Find where the given text appears and provide that cell's center as [x, y] coordinate. 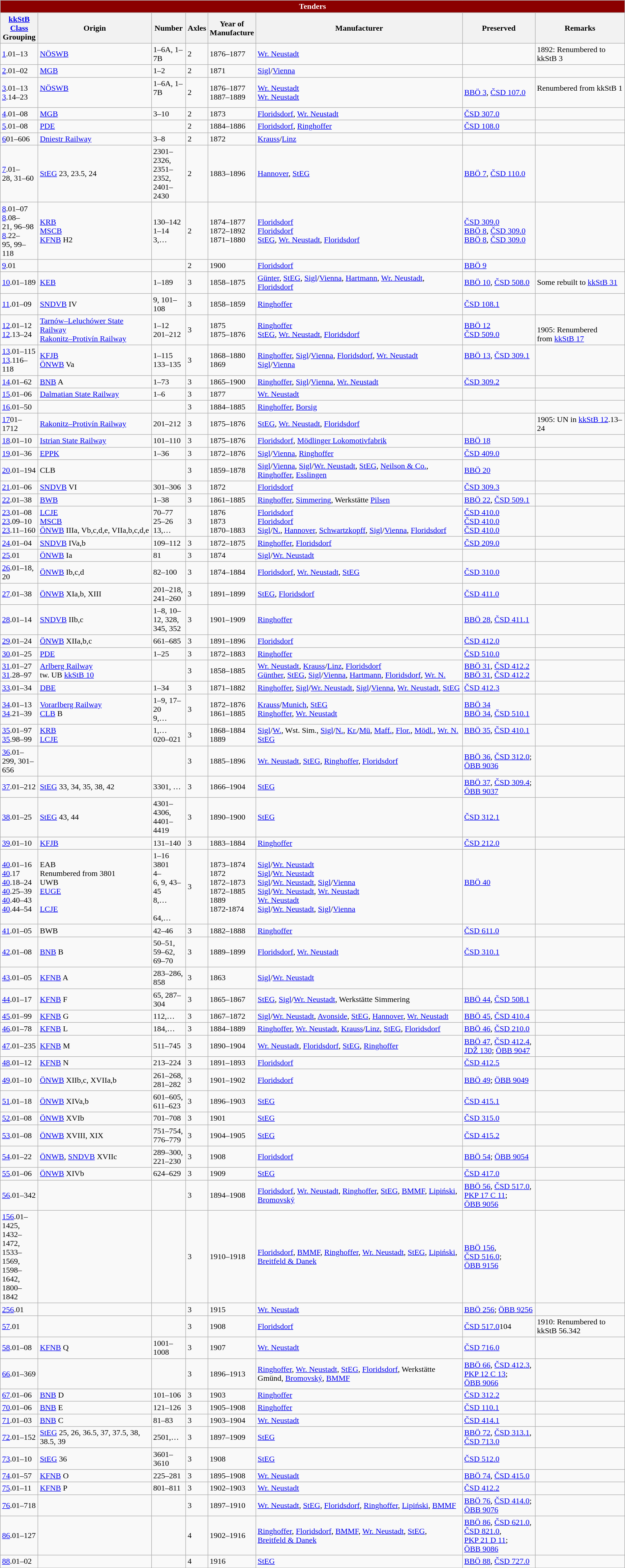
Renumbered from kkStB 1 [580, 92]
Dniestr Railway [95, 139]
StEG 25, 26, 36.5, 37, 37.5, 38, 38.5, 39 [95, 1437]
31.01–2731.28–97 [19, 671]
81–83 [168, 1420]
18.01–10 [19, 441]
3601–3610 [168, 1459]
ÖNWB XVIII, XIX [95, 1135]
1909 [232, 1174]
BBÖ 36, ČSD 312.0; ÖBB 9036 [499, 761]
kkStB Class Grouping [19, 28]
4301–4306, 4401–4419 [168, 817]
121–126 [168, 1408]
KRBMSCBKFNB H2 [95, 231]
1867–1872 [232, 1016]
1–1638014–6, 9, 43–458,… 64,… [168, 887]
1901–1909 [232, 620]
KFNB A [95, 978]
BNB A [95, 382]
1–38 [168, 500]
1892: Renumbered to kkStB 3 [580, 54]
BBÖ 86, ČSD 621.0, ČSD 821.0, PKP 21 D 11; ÖBB 9086 [499, 1536]
1891–1893 [232, 1063]
Sigl/Wr. NeustadtSigl/Wr. NeustadtSigl/Wr. Neustadt, Sigl/ViennaSigl/Wr. Neustadt, Wr. NeustadtWr. NeustadtSigl/Wr. Neustadt, Sigl/Vienna [359, 887]
1905: UN in kkStB 12.13–24 [580, 424]
Ringhoffer, Floridsdorf, BMMF, Wr. Neustadt, StEG, Breitfeld & Danek [359, 1536]
1901–1902 [232, 1080]
35.01–9735.98–99 [19, 735]
55.01–06 [19, 1174]
BBÖ 40 [499, 887]
1910–1918 [232, 1257]
ÖNWB XVIb [95, 1118]
187618731870–1883 [232, 521]
CLB [95, 470]
Wr. Neustadt, StEG, Floridsdorf, Ringhoffer, Lipiński, BMMF [359, 1505]
1–2 [168, 71]
40.01–1640.1740.18–2440.25–3940.40–4340.44–54 [19, 887]
Hannover, StEG [359, 173]
BBÖ 35, ČSD 410.1 [499, 735]
1858–1859 [232, 304]
ČSD 212.0 [499, 843]
301–306 [168, 487]
KFNB O [95, 1476]
StEG 36 [95, 1459]
Floridsdorf, Wr. Neustadt, StEG [359, 572]
KFNB N [95, 1063]
BBÖ 47, ČSD 412.4, JDŽ 130; ÖBB 9047 [499, 1046]
BNB E [95, 1408]
Sigl/Wr. Neustadt, Avonside, StEG, Hannover, Wr. Neustadt [359, 1016]
1894–1908 [232, 1195]
1896–1913 [232, 1373]
7.01–28, 31–60 [19, 173]
661–685 [168, 641]
2301–2326, 2351–2352, 2401–2430 [168, 173]
DBE [95, 688]
1902–1916 [232, 1536]
82–100 [168, 572]
1902–1903 [232, 1488]
1905: Renumbered from kkStB 17 [580, 330]
45.01–99 [19, 1016]
11.01–09 [19, 304]
624–629 [168, 1174]
KFNB M [95, 1046]
511–745 [168, 1046]
KFNB Q [95, 1348]
47.01–235 [19, 1046]
BBÖ 20 [499, 470]
1872–1883 [232, 654]
1916 [232, 1561]
Arlberg Railwaytw. UB kkStB 10 [95, 671]
1874–1884 [232, 572]
ČSD 110.1 [499, 1408]
1890–1904 [232, 1046]
ČSD 415.1 [499, 1101]
1–12201–212 [168, 330]
Ringhoffer, Sigl/Vienna, Wr. Neustadt [359, 382]
1891–1899 [232, 593]
Wr. Neustadt, StEG, Ringhoffer, Floridsdorf [359, 761]
ČSD 307.0 [499, 114]
256.01 [19, 1309]
1883–1896 [232, 173]
30.01–25 [19, 654]
5.01–08 [19, 126]
20.01–194 [19, 470]
1891–1896 [232, 641]
BBÖ 76, ČSD 414.0; ÖBB 9076 [499, 1505]
ČSD 412.5 [499, 1063]
Sigl/Vienna [359, 71]
Some rebuilt to kkStB 31 [580, 282]
Ringhoffer, Floridsdorf [359, 543]
Ringhoffer, Sigl/Wr. Neustadt, Sigl/Vienna, Wr. Neustadt, StEG [359, 688]
Dalmatian State Railway [95, 394]
Istrian State Railway [95, 441]
75.01–11 [19, 1488]
StEG, Sigl/Wr. Neustadt, Werkstätte Simmering [359, 999]
1884–1889 [232, 1029]
74.01–57 [19, 1476]
36.01–299, 301–656 [19, 761]
8.01–078.08–21, 96–988.22–95, 99–118 [19, 231]
Ringhoffer, Wr. Neustadt, StEG, Floridsdorf, Werkstätte Gmünd, Bromovský, BMMF [359, 1373]
22.01–38 [19, 500]
KFNB P [95, 1488]
Wr. Neustadt, Floridsdorf, StEG, Ringhoffer [359, 1046]
Krauss/Munich, StEGRinghoffer, Wr. Neustadt [359, 709]
BBÖ 156, ČSD 516.0; ÖBB 9156 [499, 1257]
156.01–1425,1432–1472,1533–1569,1598–1642,1800–1842 [19, 1257]
1–115133–135 [168, 360]
3–8 [168, 139]
1889–1899 [232, 952]
BBÖ 44, ČSD 508.1 [499, 999]
2.01–02 [19, 71]
3301, … [168, 787]
10.01–189 [19, 282]
Sigl/Vienna, Sigl/Wr. Neustadt, StEG, Neilson & Co., Ringhoffer, Esslingen [359, 470]
Axles [197, 28]
25.01 [19, 555]
1883–1884 [232, 843]
ČSD 415.2 [499, 1135]
130–1421–143,… [168, 231]
38.01–25 [19, 817]
Ringhoffer, Sigl/Vienna, Floridsdorf, Wr. NeustadtSigl/Vienna [359, 360]
BBÖ 256; ÖBB 9256 [499, 1309]
1871–1882 [232, 688]
Vorarlberg RailwayCLB B [95, 709]
BNB D [95, 1395]
701–708 [168, 1118]
1868–18841889 [232, 735]
ČSD 517.0104 [499, 1326]
112,… [168, 1016]
1858–1885 [232, 671]
1701–1712 [19, 424]
1–6 [168, 394]
FloridsdorfFloridsdorfSigl/N., Hannover, Schwartzkopff, Sigl/Vienna, Floridsdorf [359, 521]
Wr. NeustadtWr. Neustadt [359, 92]
1901 [232, 1118]
201–212 [168, 424]
81 [168, 555]
Manufacturer [359, 28]
1865–1900 [232, 382]
51.01–18 [19, 1101]
ÖNWB XIVb [95, 1174]
Origin [95, 28]
StEG, Floridsdorf [359, 593]
ČSD 510.0 [499, 654]
1,…020–021 [168, 735]
SNDVB VI [95, 487]
56.01–342 [19, 1195]
57.01 [19, 1326]
1876–1877 [232, 54]
1873 [232, 114]
53.01–08 [19, 1135]
ÖNWB XIIb,c, XVIIa,b [95, 1080]
EPPK [95, 453]
BBÖ 49; ÖBB 9049 [499, 1080]
52.01–08 [19, 1118]
Remarks [580, 28]
13.01–11513.116–118 [19, 360]
109–112 [168, 543]
72.01–152 [19, 1437]
71.01–03 [19, 1420]
ÖNWB XIa,b, XIII [95, 593]
BBÖ 46, ČSD 210.0 [499, 1029]
Ringhoffer, Simmering, Werkstätte Pilsen [359, 500]
1874–18771872–18921871–1880 [232, 231]
289–300, 221–230 [168, 1157]
48.01–12 [19, 1063]
ČSD 209.0 [499, 543]
283–286, 858 [168, 978]
67.01–06 [19, 1395]
1896–1903 [232, 1101]
Floridsdorf, Wr. Neustadt, Ringhoffer, StEG, BMMF, Lipiński, Bromovský [359, 1195]
54.01–22 [19, 1157]
66.01–369 [19, 1373]
Sigl/Vienna, Ringhoffer [359, 453]
KFNB F [95, 999]
29.01–24 [19, 641]
ČSD 411.0 [499, 593]
BBÖ 10, ČSD 508.0 [499, 282]
Floridsdorf, BMMF, Ringhoffer, Wr. Neustadt, StEG, Lipiński, Breitfeld & Danek [359, 1257]
Ringhoffer, Wr. Neustadt, Krauss/Linz, StEG, Floridsdorf [359, 1029]
ČSD 309.2 [499, 382]
88.01–02 [19, 1561]
1876–18771887–1889 [232, 92]
1–34 [168, 688]
FloridsdorfFloridsdorfStEG, Wr. Neustadt, Floridsdorf [359, 231]
KFJBÖNWB Va [95, 360]
ČSD 310.1 [499, 952]
ČSD 412.0 [499, 641]
19.01–36 [19, 453]
Floridsdorf, Mödlinger Lokomotivfabrik [359, 441]
1.01–13 [19, 54]
KRBLCJE [95, 735]
46.01–78 [19, 1029]
BBÖ 3, ČSD 107.0 [499, 92]
ČSD 309.3 [499, 487]
Tarnów–Leluchówer State RailwayRakonitz–Protivín Railway [95, 330]
LCJEMSCBÖNWB IIIa, Vb,c,d,e, VIIa,b,c,d,e [95, 521]
BNB C [95, 1420]
ČSD 412.2 [499, 1488]
BBÖ 74, ČSD 415.0 [499, 1476]
3–10 [168, 114]
201–218, 241–260 [168, 593]
42.01–08 [19, 952]
23.01–0823.09–1023.11–160 [19, 521]
76.01–718 [19, 1505]
101–106 [168, 1395]
ČSD 417.0 [499, 1174]
Günter, StEG, Sigl/Vienna, Hartmann, Wr. Neustadt, Floridsdorf [359, 282]
ÖNWB, SNDVB XVIIc [95, 1157]
42–46 [168, 930]
1903–1904 [232, 1420]
73.01–10 [19, 1459]
21.01–06 [19, 487]
StEG 33, 34, 35, 38, 42 [95, 787]
BBÖ 88, ČSD 727.0 [499, 1561]
StEG 43, 44 [95, 817]
65, 287–304 [168, 999]
SNDVB IV [95, 304]
KFNB L [95, 1029]
1871 [232, 71]
601–605, 611–623 [168, 1101]
70–7725–2613,… [168, 521]
Year ofManufacture [232, 28]
BBÖ 56, ČSD 517.0, PKP 17 C 11; ÖBB 9056 [499, 1195]
1872–1875 [232, 543]
1–9, 17–209,… [168, 709]
16.01–50 [19, 407]
ČSD 512.0 [499, 1459]
SNDVB IIb,c [95, 620]
41.01–05 [19, 930]
43.01–05 [19, 978]
1895–1908 [232, 1476]
1872–1876 [232, 453]
225–281 [168, 1476]
37.01–212 [19, 787]
1–25 [168, 654]
58.01–08 [19, 1348]
Preserved [499, 28]
ÖNWB XIVa,b [95, 1101]
1884–1885 [232, 407]
KEB [95, 282]
101–110 [168, 441]
ČSD 716.0 [499, 1348]
ČSD 414.1 [499, 1420]
BBÖ 12ČSD 509.0 [499, 330]
BBÖ 7, ČSD 110.0 [499, 173]
1915 [232, 1309]
StEG, Wr. Neustadt, Floridsdorf [359, 424]
Rakonitz–Protivín Railway [95, 424]
BNB B [95, 952]
BBÖ 34BBÖ 34, ČSD 510.1 [499, 709]
12.01–1212.13–24 [19, 330]
ÖNWB Ia [95, 555]
BBÖ 45, ČSD 410.4 [499, 1016]
24.01–04 [19, 543]
28.01–14 [19, 620]
801–811 [168, 1488]
2501,… [168, 1437]
BBÖ 54; ÖBB 9054 [499, 1157]
EABRenumbered from 3801UWBEUGE LCJE [95, 887]
BBÖ 9 [499, 265]
1873–187418721872–18731872–188518891872-1874 [232, 887]
KFNB G [95, 1016]
1897–1910 [232, 1505]
1885–1896 [232, 761]
15.01–06 [19, 394]
1–73 [168, 382]
1868–18801869 [232, 360]
ČSD 108.0 [499, 126]
751–754, 776–779 [168, 1135]
1858–1875 [232, 282]
213–224 [168, 1063]
86.01–127 [19, 1536]
1910: Renumbered to kkStB 56.342 [580, 1326]
1904–1905 [232, 1135]
Sigl/W., Wst. Sim., Sigl/N., Kr./Mü, Maff., Flor., Mödl., Wr. N.StEG [359, 735]
18751875–1876 [232, 330]
SNDVB IVa,b [95, 543]
ČSD 611.0 [499, 930]
RinghofferStEG, Wr. Neustadt, Floridsdorf [359, 330]
3.01–133.14–23 [19, 92]
BBÖ 13, ČSD 309.1 [499, 360]
39.01–10 [19, 843]
70.01–06 [19, 1408]
9.01 [19, 265]
BBÖ 66, ČSD 412.3, PKP 12 C 13; ÖBB 9066 [499, 1373]
ČSD 409.0 [499, 453]
BBÖ 31, ČSD 412.2BBÖ 31, ČSD 412.2 [499, 671]
44.01–17 [19, 999]
184,… [168, 1029]
StEG 23, 23.5, 24 [95, 173]
1861–1885 [232, 500]
ÖNWB Ib,c,d [95, 572]
ČSD 410.0ČSD 410.0ČSD 410.0 [499, 521]
131–140 [168, 843]
1872–18761861–1885 [232, 709]
601–606 [19, 139]
50–51, 59–62, 69–70 [168, 952]
KFJB [95, 843]
1897–1909 [232, 1437]
9, 101–108 [168, 304]
ČSD 108.1 [499, 304]
ČSD 315.0 [499, 1118]
27.01–38 [19, 593]
1903 [232, 1395]
Wr. Neustadt, Krauss/Linz, FloridsdorfGünther, StEG, Sigl/Vienna, Hartmann, Floridsdorf, Wr. N. [359, 671]
1907 [232, 1348]
1905–1908 [232, 1408]
14.01–62 [19, 382]
1859–1878 [232, 470]
1874 [232, 555]
1865–1867 [232, 999]
ČSD 312.1 [499, 817]
ÖNWB XIIa,b,c [95, 641]
1866–1904 [232, 787]
1–8, 10–12, 328, 345, 352 [168, 620]
ČSD 309.0BBÖ 8, ČSD 309.0BBÖ 8, ČSD 309.0 [499, 231]
BBÖ 37, ČSD 309.4; ÖBB 9037 [499, 787]
ČSD 312.2 [499, 1395]
1001–1008 [168, 1348]
1900 [232, 265]
1–189 [168, 282]
1–36 [168, 453]
BBÖ 72, ČSD 313.1, ČSD 713.0 [499, 1437]
Ringhoffer, Borsig [359, 407]
1884–1886 [232, 126]
49.01–10 [19, 1080]
1863 [232, 978]
1877 [232, 394]
ČSD 412.3 [499, 688]
Floridsdorf, Ringhoffer [359, 126]
Krauss/Linz [359, 139]
BBÖ 18 [499, 441]
ČSD 310.0 [499, 572]
33.01–34 [19, 688]
26.01–18, 20 [19, 572]
Tenders [312, 7]
1882–1888 [232, 930]
261–268, 281–282 [168, 1080]
Number [168, 28]
4.01–08 [19, 114]
1890–1900 [232, 817]
34.01–1334.21–39 [19, 709]
BBÖ 22, ČSD 509.1 [499, 500]
BBÖ 28, ČSD 411.1 [499, 620]
